Determine the [X, Y] coordinate at the center of the cell enclosing the given text.  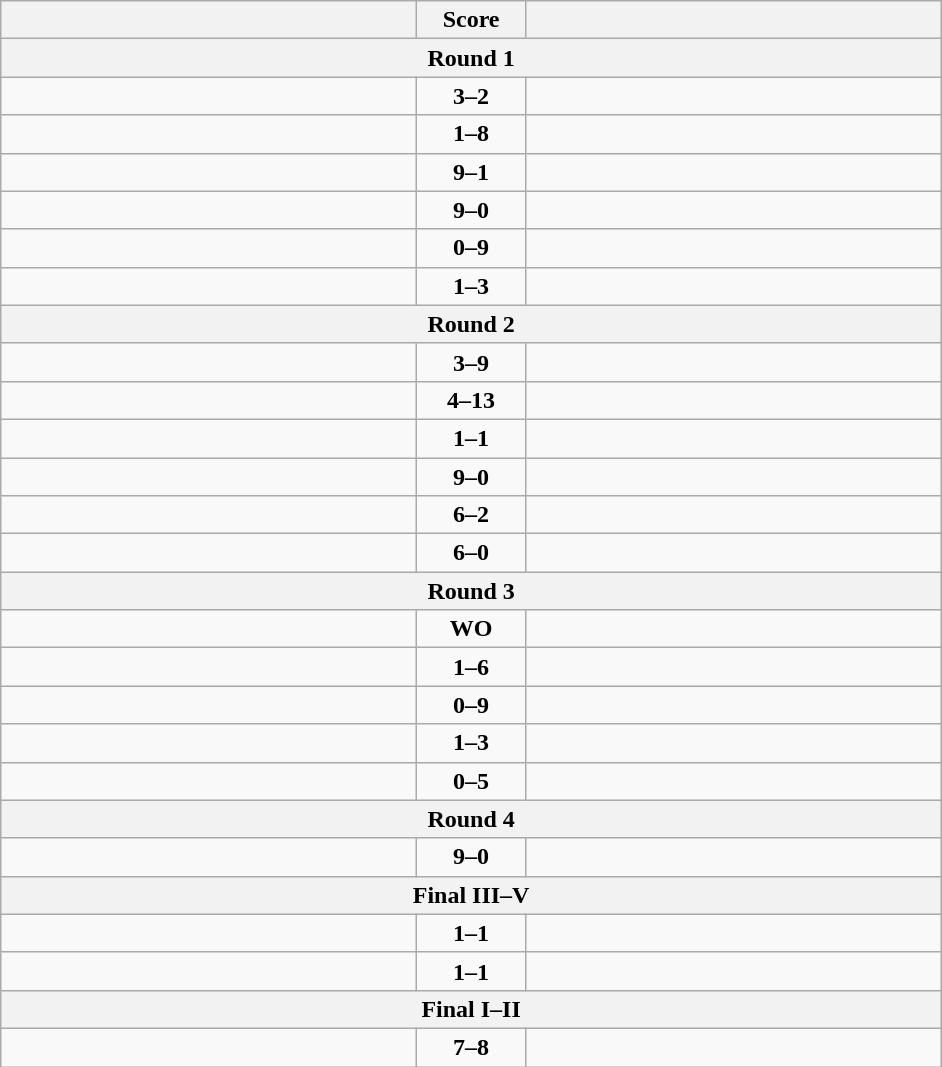
Round 4 [472, 819]
Final I–II [472, 1009]
Round 1 [472, 58]
6–2 [472, 515]
6–0 [472, 553]
Round 2 [472, 324]
Score [472, 20]
0–5 [472, 781]
Round 3 [472, 591]
1–6 [472, 667]
9–1 [472, 172]
3–2 [472, 96]
Final III–V [472, 895]
7–8 [472, 1047]
1–8 [472, 134]
3–9 [472, 362]
4–13 [472, 400]
WO [472, 629]
